Determine the [x, y] coordinate at the center of the cell enclosing the given text.  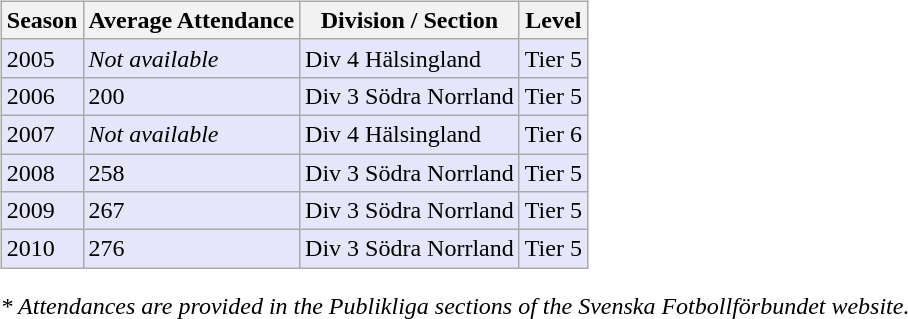
Average Attendance [192, 20]
2005 [42, 58]
Tier 6 [553, 134]
Level [553, 20]
200 [192, 96]
2008 [42, 173]
2010 [42, 249]
258 [192, 173]
Season [42, 20]
2009 [42, 211]
267 [192, 211]
2006 [42, 96]
276 [192, 249]
2007 [42, 134]
Division / Section [410, 20]
